Identify which cell holds the provided text, then report its [X, Y] central coordinate. 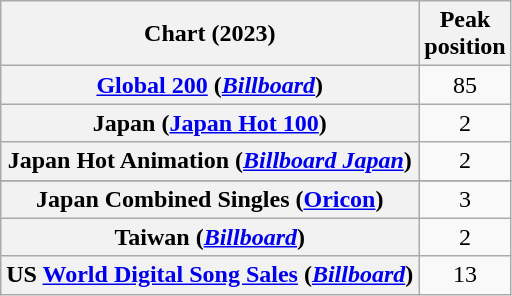
85 [465, 85]
13 [465, 275]
Taiwan (Billboard) [210, 237]
Japan Hot Animation (Billboard Japan) [210, 161]
Global 200 (Billboard) [210, 85]
Peakposition [465, 34]
Japan (Japan Hot 100) [210, 123]
Chart (2023) [210, 34]
US World Digital Song Sales (Billboard) [210, 275]
Japan Combined Singles (Oricon) [210, 199]
3 [465, 199]
